Determine the [X, Y] coordinate at the center of the cell enclosing the given text.  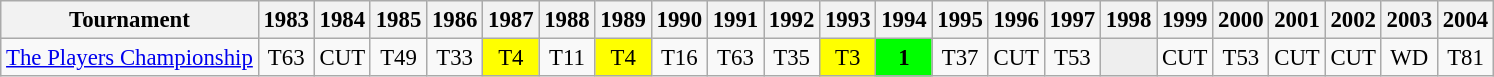
T35 [792, 58]
Tournament [130, 20]
1984 [342, 20]
1985 [398, 20]
T3 [848, 58]
2002 [1353, 20]
1987 [511, 20]
1999 [1185, 20]
1990 [679, 20]
T37 [960, 58]
The Players Championship [130, 58]
1983 [286, 20]
1994 [904, 20]
1996 [1016, 20]
1992 [792, 20]
1998 [1128, 20]
1988 [567, 20]
2000 [1241, 20]
WD [1409, 58]
1986 [455, 20]
2003 [1409, 20]
2001 [1297, 20]
T81 [1465, 58]
2004 [1465, 20]
T33 [455, 58]
1989 [623, 20]
1997 [1072, 20]
T11 [567, 58]
T49 [398, 58]
1993 [848, 20]
1991 [735, 20]
1 [904, 58]
1995 [960, 20]
T16 [679, 58]
